Pinpoint the cell where the given text exists, returning its [X, Y] midpoint coordinate. 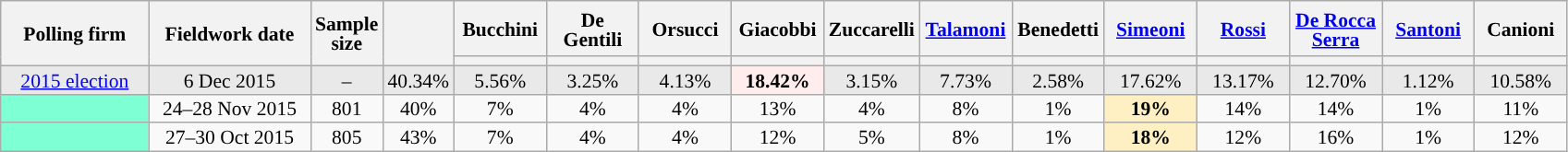
5.56% [500, 79]
Giacobbi [778, 29]
Santoni [1428, 29]
6 Dec 2015 [229, 79]
7.73% [966, 79]
De Rocca Serra [1335, 29]
3.25% [592, 79]
11% [1521, 109]
1.12% [1428, 79]
13.17% [1243, 79]
18.42% [778, 79]
24–28 Nov 2015 [229, 109]
43% [418, 138]
Benedetti [1058, 29]
Orsucci [685, 29]
18% [1150, 138]
Canioni [1521, 29]
16% [1335, 138]
Simeoni [1150, 29]
Bucchini [500, 29]
27–30 Oct 2015 [229, 138]
12.70% [1335, 79]
3.15% [872, 79]
4.13% [685, 79]
801 [346, 109]
40% [418, 109]
805 [346, 138]
17.62% [1150, 79]
2.58% [1058, 79]
De Gentili [592, 29]
19% [1150, 109]
– [346, 79]
5% [872, 138]
Rossi [1243, 29]
Fieldwork date [229, 33]
10.58% [1521, 79]
Samplesize [346, 33]
Talamoni [966, 29]
Zuccarelli [872, 29]
Polling firm [75, 33]
40.34% [418, 79]
2015 election [75, 79]
13% [778, 109]
